Scan for the cell matching the given text and deliver its (x, y) coordinate at center. 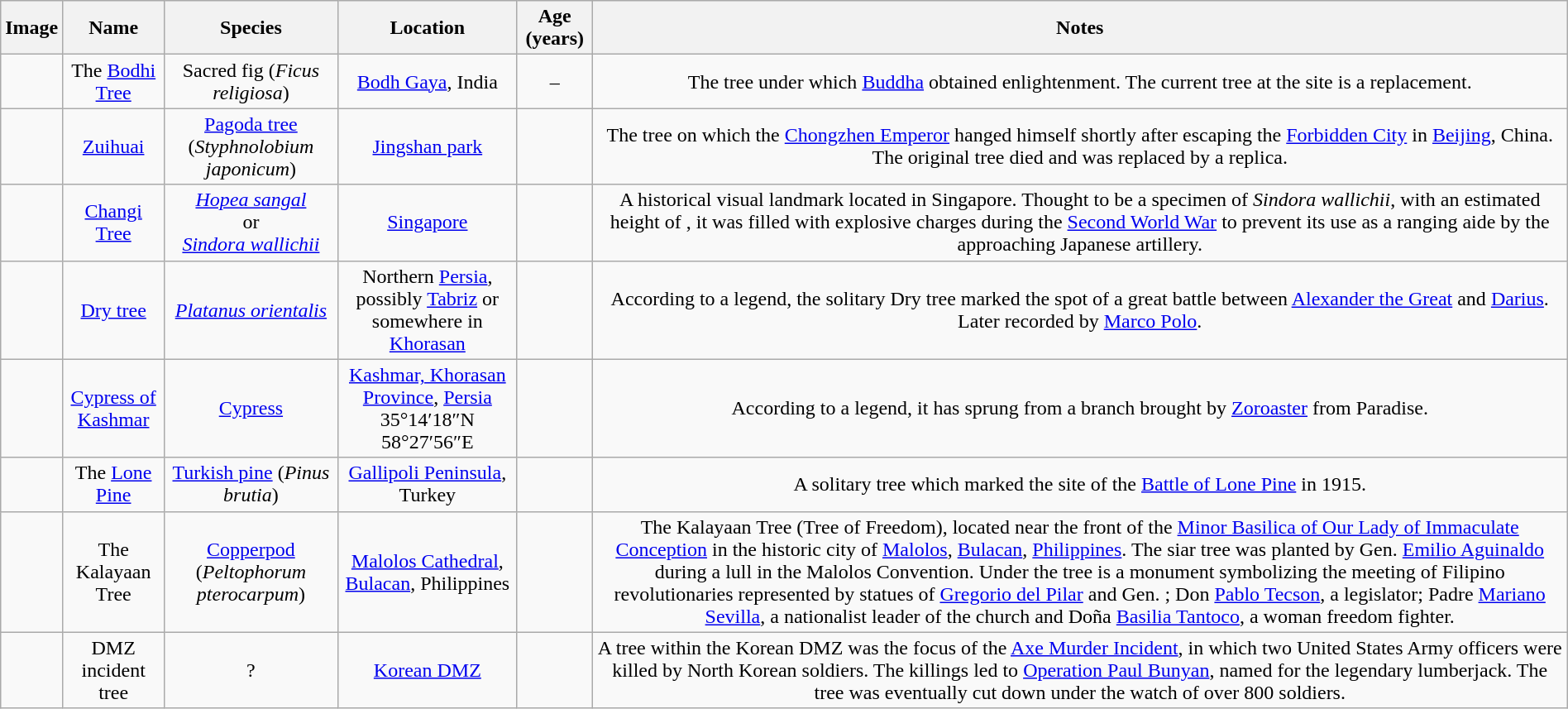
Jingshan park (427, 146)
Platanus orientalis (251, 309)
Hopea sangalorSindora wallichii (251, 223)
DMZ incident tree (114, 670)
– (554, 81)
Sacred fig (Ficus religiosa) (251, 81)
Age (years) (554, 28)
Gallipoli Peninsula, Turkey (427, 485)
The tree under which Buddha obtained enlightenment. The current tree at the site is a replacement. (1080, 81)
Kashmar, Khorasan Province, Persia35°14′18″N 58°27′56″E (427, 409)
The Kalayaan Tree (114, 572)
Malolos Cathedral, Bulacan, Philippines (427, 572)
The Lone Pine (114, 485)
Changi Tree (114, 223)
Bodh Gaya, India (427, 81)
Copperpod (Peltophorum pterocarpum) (251, 572)
According to a legend, it has sprung from a branch brought by Zoroaster from Paradise. (1080, 409)
Zuihuai (114, 146)
According to a legend, the solitary Dry tree marked the spot of a great battle between Alexander the Great and Darius. Later recorded by Marco Polo. (1080, 309)
Image (31, 28)
Northern Persia, possibly Tabriz or somewhere in Khorasan (427, 309)
? (251, 670)
Cypress of Kashmar (114, 409)
Cypress (251, 409)
Name (114, 28)
Species (251, 28)
Singapore (427, 223)
Dry tree (114, 309)
Location (427, 28)
A solitary tree which marked the site of the Battle of Lone Pine in 1915. (1080, 485)
Pagoda tree (Styphnolobium japonicum) (251, 146)
Notes (1080, 28)
Turkish pine (Pinus brutia) (251, 485)
The Bodhi Tree (114, 81)
Korean DMZ (427, 670)
